Identify which cell holds the provided text, then report its [x, y] central coordinate. 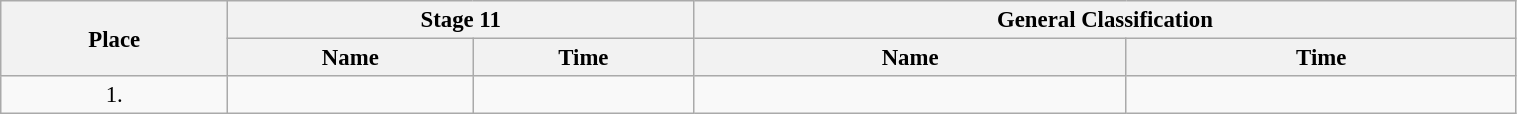
General Classification [1105, 20]
Place [114, 38]
Stage 11 [461, 20]
1. [114, 95]
